Pinpoint the cell where the given text exists, returning its (x, y) midpoint coordinate. 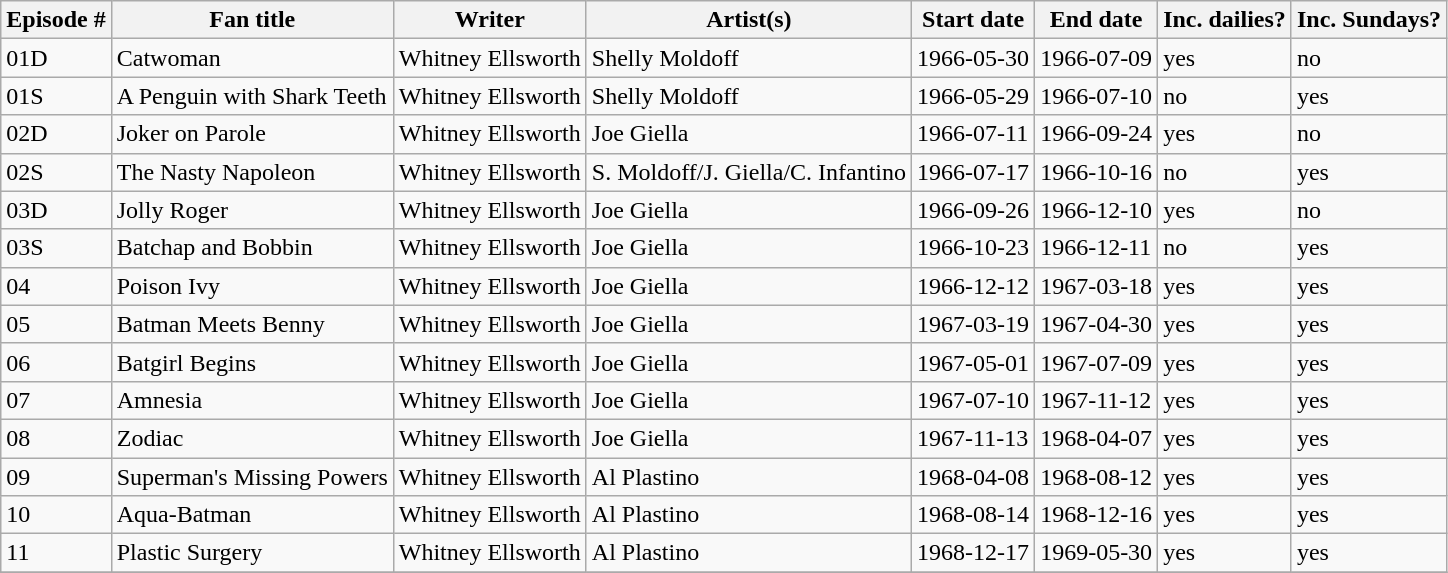
01D (56, 58)
1967-11-12 (1096, 400)
Aqua-Batman (252, 515)
02S (56, 172)
1966-10-23 (974, 248)
1968-04-08 (974, 477)
Joker on Parole (252, 134)
Inc. Sundays? (1368, 20)
1968-12-16 (1096, 515)
06 (56, 362)
1966-07-17 (974, 172)
1968-08-14 (974, 515)
End date (1096, 20)
08 (56, 438)
Plastic Surgery (252, 553)
1969-05-30 (1096, 553)
1968-04-07 (1096, 438)
1966-12-12 (974, 286)
1966-12-10 (1096, 210)
Start date (974, 20)
1966-05-30 (974, 58)
03D (56, 210)
Zodiac (252, 438)
Fan title (252, 20)
1967-03-18 (1096, 286)
1966-07-11 (974, 134)
1967-05-01 (974, 362)
S. Moldoff/J. Giella/C. Infantino (748, 172)
Writer (490, 20)
Jolly Roger (252, 210)
1967-04-30 (1096, 324)
Poison Ivy (252, 286)
1967-07-10 (974, 400)
1966-09-26 (974, 210)
Superman's Missing Powers (252, 477)
03S (56, 248)
05 (56, 324)
1966-12-11 (1096, 248)
1966-07-10 (1096, 96)
09 (56, 477)
The Nasty Napoleon (252, 172)
10 (56, 515)
Batgirl Begins (252, 362)
1967-07-09 (1096, 362)
Catwoman (252, 58)
A Penguin with Shark Teeth (252, 96)
1967-11-13 (974, 438)
Artist(s) (748, 20)
1966-07-09 (1096, 58)
1968-08-12 (1096, 477)
1966-05-29 (974, 96)
1966-09-24 (1096, 134)
1967-03-19 (974, 324)
01S (56, 96)
Inc. dailies? (1225, 20)
04 (56, 286)
Batchap and Bobbin (252, 248)
1968-12-17 (974, 553)
1966-10-16 (1096, 172)
07 (56, 400)
Episode # (56, 20)
02D (56, 134)
Batman Meets Benny (252, 324)
11 (56, 553)
Amnesia (252, 400)
